Detect which cell encompasses the target text, then output its [x, y] center coordinate. 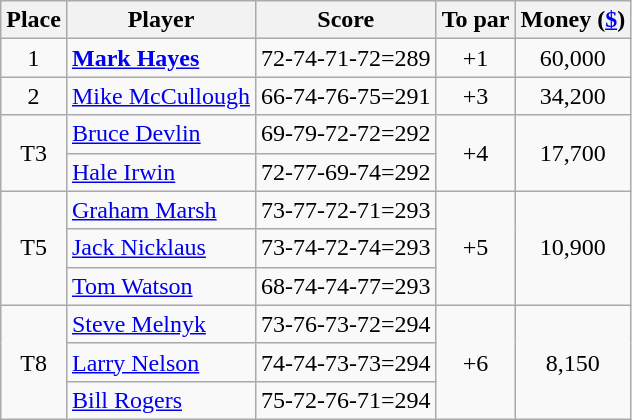
60,000 [573, 58]
+4 [476, 153]
Bruce Devlin [160, 134]
75-72-76-71=294 [346, 400]
Place [34, 20]
10,900 [573, 248]
66-74-76-75=291 [346, 96]
+5 [476, 248]
74-74-73-73=294 [346, 362]
To par [476, 20]
73-76-73-72=294 [346, 324]
T8 [34, 362]
34,200 [573, 96]
T3 [34, 153]
8,150 [573, 362]
Score [346, 20]
+3 [476, 96]
Tom Watson [160, 286]
72-74-71-72=289 [346, 58]
Bill Rogers [160, 400]
Mike McCullough [160, 96]
Larry Nelson [160, 362]
Graham Marsh [160, 210]
1 [34, 58]
73-74-72-74=293 [346, 248]
Money ($) [573, 20]
68-74-74-77=293 [346, 286]
17,700 [573, 153]
+1 [476, 58]
Player [160, 20]
Hale Irwin [160, 172]
Jack Nicklaus [160, 248]
Mark Hayes [160, 58]
69-79-72-72=292 [346, 134]
2 [34, 96]
Steve Melnyk [160, 324]
73-77-72-71=293 [346, 210]
T5 [34, 248]
+6 [476, 362]
72-77-69-74=292 [346, 172]
